Extract the (x, y) coordinate from the center of the cell holding the provided text.  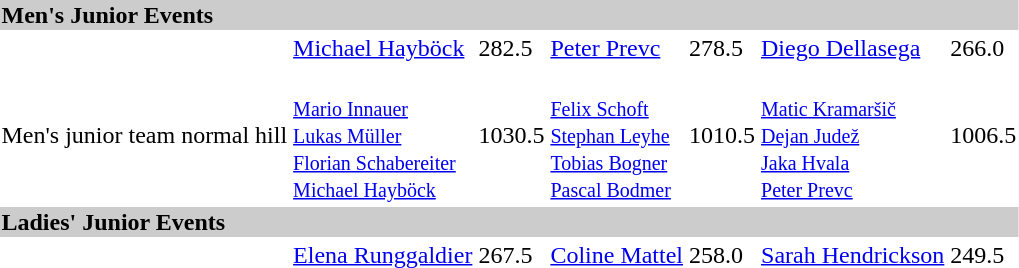
Men's junior team normal hill (144, 135)
Mario InnauerLukas MüllerFlorian SchabereiterMichael Hayböck (383, 135)
Men's Junior Events (509, 15)
Ladies' Junior Events (509, 222)
266.0 (984, 48)
1030.5 (512, 135)
1010.5 (722, 135)
278.5 (722, 48)
1006.5 (984, 135)
Michael Hayböck (383, 48)
Matic KramaršičDejan JudežJaka HvalaPeter Prevc (853, 135)
Felix SchoftStephan LeyheTobias BognerPascal Bodmer (617, 135)
Peter Prevc (617, 48)
Diego Dellasega (853, 48)
282.5 (512, 48)
